Find where the given text appears and provide that cell's center as (X, Y) coordinate. 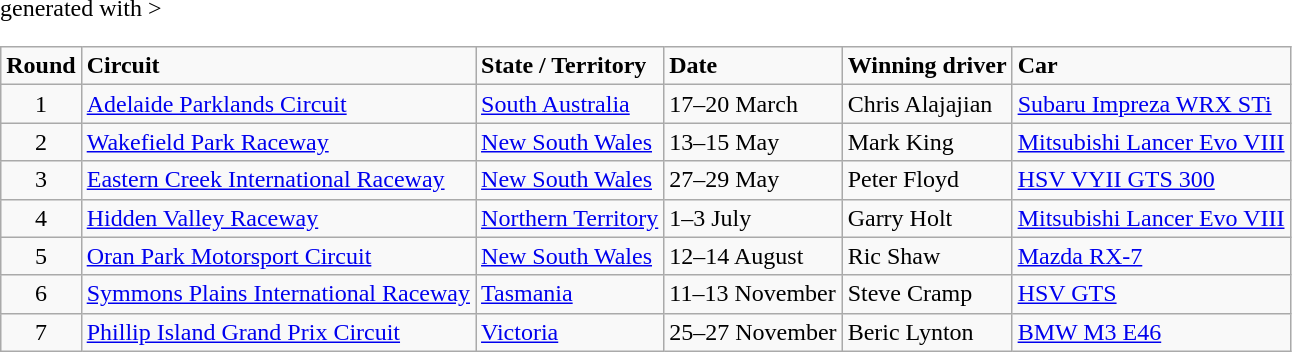
Symmons Plains International Raceway (278, 294)
2 (41, 142)
11–13 November (753, 294)
Beric Lynton (927, 332)
27–29 May (753, 180)
Adelaide Parklands Circuit (278, 104)
5 (41, 256)
BMW M3 E46 (1151, 332)
Date (753, 66)
1 (41, 104)
Northern Territory (570, 218)
Car (1151, 66)
HSV VYII GTS 300 (1151, 180)
Tasmania (570, 294)
Hidden Valley Raceway (278, 218)
HSV GTS (1151, 294)
Eastern Creek International Raceway (278, 180)
7 (41, 332)
1–3 July (753, 218)
Chris Alajajian (927, 104)
13–15 May (753, 142)
3 (41, 180)
12–14 August (753, 256)
Mark King (927, 142)
25–27 November (753, 332)
Peter Floyd (927, 180)
Winning driver (927, 66)
Garry Holt (927, 218)
Round (41, 66)
17–20 March (753, 104)
State / Territory (570, 66)
Subaru Impreza WRX STi (1151, 104)
4 (41, 218)
Mazda RX-7 (1151, 256)
Victoria (570, 332)
Phillip Island Grand Prix Circuit (278, 332)
Circuit (278, 66)
Wakefield Park Raceway (278, 142)
Ric Shaw (927, 256)
Oran Park Motorsport Circuit (278, 256)
Steve Cramp (927, 294)
South Australia (570, 104)
6 (41, 294)
